Capture the cell that displays the provided text and extract its (x, y) central coordinate. 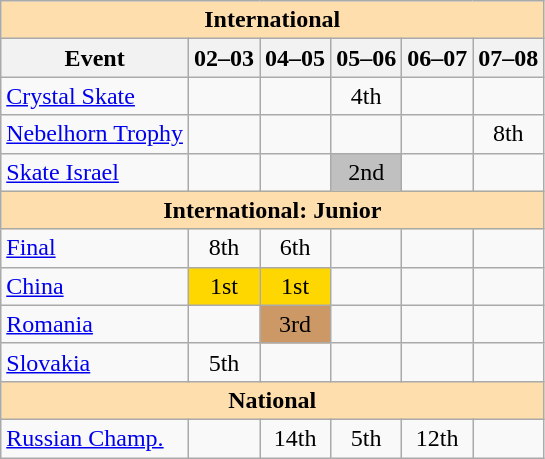
Russian Champ. (95, 438)
04–05 (296, 58)
05–06 (366, 58)
Nebelhorn Trophy (95, 134)
07–08 (508, 58)
National (272, 400)
Event (95, 58)
4th (366, 96)
Skate Israel (95, 172)
China (95, 286)
International (272, 20)
02–03 (224, 58)
12th (438, 438)
3rd (296, 324)
14th (296, 438)
Crystal Skate (95, 96)
06–07 (438, 58)
Slovakia (95, 362)
2nd (366, 172)
Final (95, 248)
6th (296, 248)
Romania (95, 324)
International: Junior (272, 210)
